Scan for the cell matching the given text and deliver its (x, y) coordinate at center. 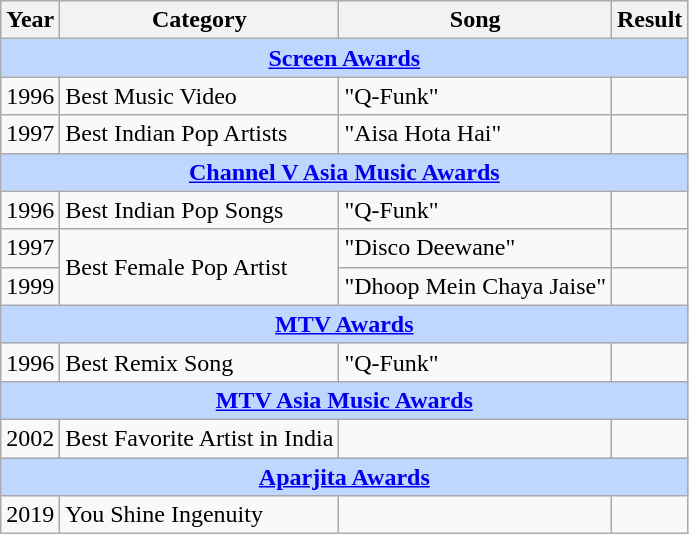
Best Remix Song (200, 362)
Best Indian Pop Songs (200, 210)
Channel V Asia Music Awards (344, 172)
Category (200, 20)
Best Music Video (200, 96)
Best Indian Pop Artists (200, 134)
You Shine Ingenuity (200, 515)
2019 (30, 515)
Result (649, 20)
MTV Asia Music Awards (344, 400)
MTV Awards (344, 324)
Aparjita Awards (344, 477)
"Dhoop Mein Chaya Jaise" (476, 286)
Screen Awards (344, 58)
Best Favorite Artist in India (200, 438)
"Aisa Hota Hai" (476, 134)
Song (476, 20)
Year (30, 20)
Best Female Pop Artist (200, 267)
"Disco Deewane" (476, 248)
1999 (30, 286)
2002 (30, 438)
